For the text-containing cell, return its midpoint in (x, y) coordinate format. 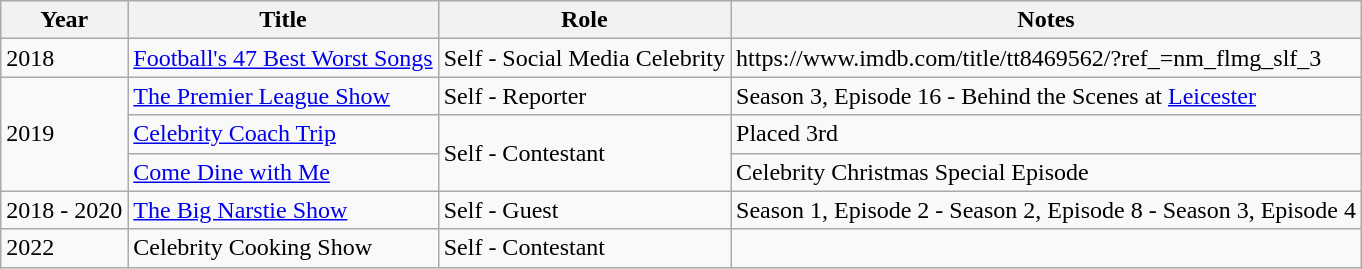
Celebrity Christmas Special Episode (1046, 172)
2018 - 2020 (64, 210)
Come Dine with Me (283, 172)
2022 (64, 248)
Season 1, Episode 2 - Season 2, Episode 8 - Season 3, Episode 4 (1046, 210)
2019 (64, 134)
Placed 3rd (1046, 134)
Celebrity Cooking Show (283, 248)
Year (64, 20)
2018 (64, 58)
Celebrity Coach Trip (283, 134)
Self - Reporter (584, 96)
Notes (1046, 20)
The Premier League Show (283, 96)
Title (283, 20)
Football's 47 Best Worst Songs (283, 58)
https://www.imdb.com/title/tt8469562/?ref_=nm_flmg_slf_3 (1046, 58)
Season 3, Episode 16 - Behind the Scenes at Leicester (1046, 96)
Self - Social Media Celebrity (584, 58)
Role (584, 20)
Self - Guest (584, 210)
The Big Narstie Show (283, 210)
